Find where the given text appears and provide that cell's center as (x, y) coordinate. 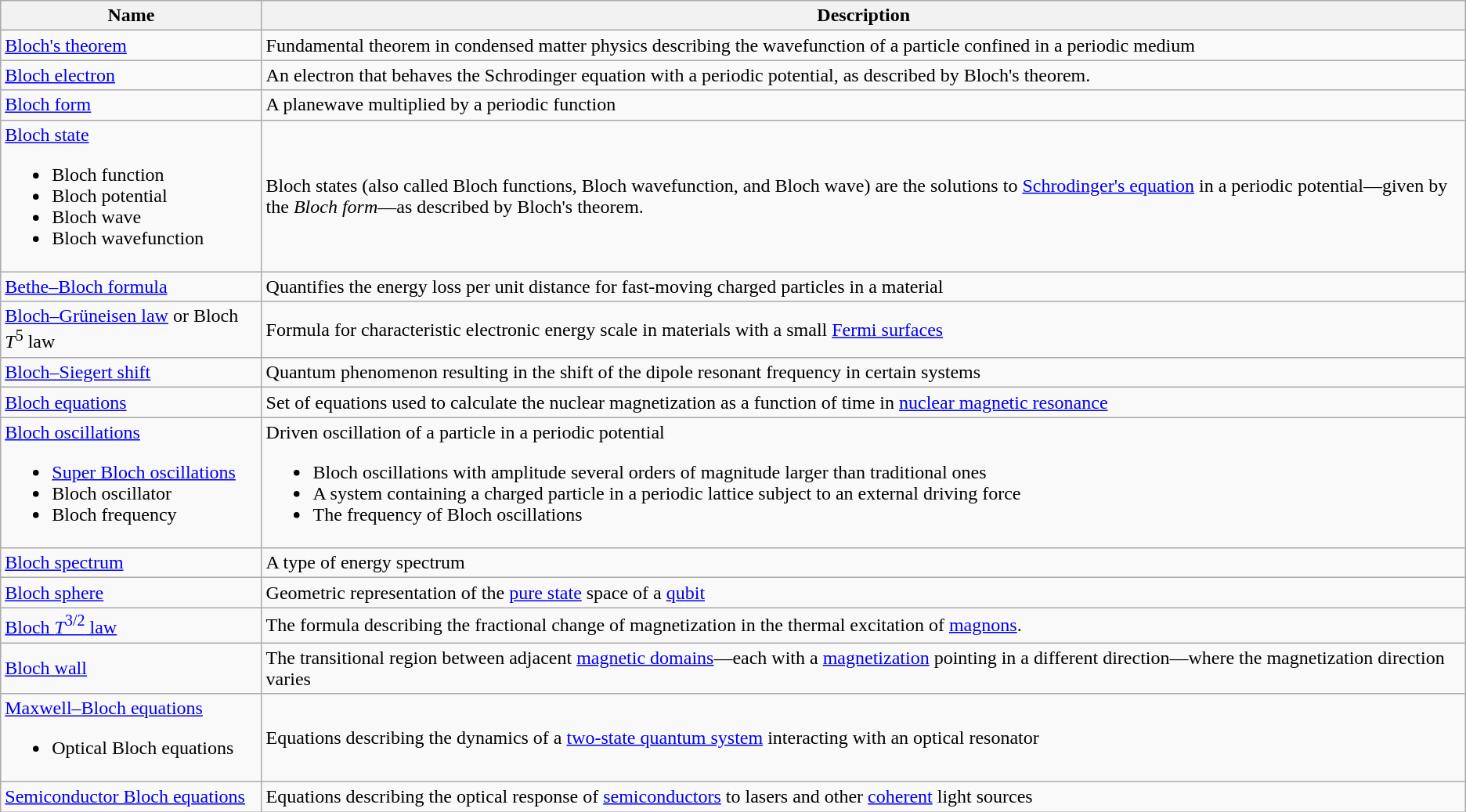
Bloch stateBloch functionBloch potentialBloch waveBloch wavefunction (132, 196)
Fundamental theorem in condensed matter physics describing the wavefunction of a particle confined in a periodic medium (863, 45)
The formula describing the fractional change of magnetization in the thermal excitation of magnons. (863, 625)
Bloch sphere (132, 593)
Geometric representation of the pure state space of a qubit (863, 593)
Quantum phenomenon resulting in the shift of the dipole resonant frequency in certain systems (863, 373)
Description (863, 16)
Quantifies the energy loss per unit distance for fast-moving charged particles in a material (863, 287)
An electron that behaves the Schrodinger equation with a periodic potential, as described by Bloch's theorem. (863, 75)
Bloch spectrum (132, 563)
Maxwell–Bloch equationsOptical Bloch equations (132, 738)
Bloch–Grüneisen law or Bloch T5 law (132, 330)
Name (132, 16)
Bloch form (132, 105)
Bloch wall (132, 669)
Bloch equations (132, 402)
A type of energy spectrum (863, 563)
Bloch T3/2 law (132, 625)
Equations describing the optical response of semiconductors to lasers and other coherent light sources (863, 797)
Semiconductor Bloch equations (132, 797)
Bloch oscillationsSuper Bloch oscillationsBloch oscillatorBloch frequency (132, 482)
Bloch–Siegert shift (132, 373)
Equations describing the dynamics of a two-state quantum system interacting with an optical resonator (863, 738)
A planewave multiplied by a periodic function (863, 105)
Bloch's theorem (132, 45)
Formula for characteristic electronic energy scale in materials with a small Fermi surfaces (863, 330)
Bloch electron (132, 75)
Set of equations used to calculate the nuclear magnetization as a function of time in nuclear magnetic resonance (863, 402)
Bethe–Bloch formula (132, 287)
